Output the (X, Y) coordinate of the center of the cell containing the given text.  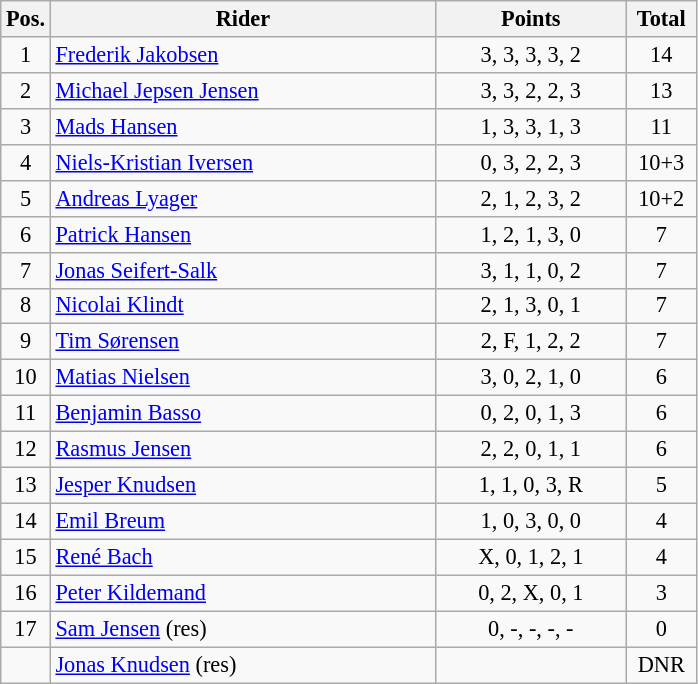
Michael Jepsen Jensen (242, 90)
16 (26, 593)
2, F, 1, 2, 2 (531, 342)
3, 1, 1, 0, 2 (531, 270)
10+2 (661, 198)
10 (26, 378)
1, 0, 3, 0, 0 (531, 521)
Benjamin Basso (242, 414)
Pos. (26, 19)
Rider (242, 19)
9 (26, 342)
0, -, -, -, - (531, 629)
Andreas Lyager (242, 198)
2, 2, 0, 1, 1 (531, 450)
3, 0, 2, 1, 0 (531, 378)
Rasmus Jensen (242, 450)
DNR (661, 665)
2 (26, 90)
0, 2, 0, 1, 3 (531, 414)
Tim Sørensen (242, 342)
3, 3, 2, 2, 3 (531, 90)
Sam Jensen (res) (242, 629)
Mads Hansen (242, 126)
Patrick Hansen (242, 234)
Jesper Knudsen (242, 485)
8 (26, 306)
0, 3, 2, 2, 3 (531, 162)
René Bach (242, 557)
Emil Breum (242, 521)
Niels-Kristian Iversen (242, 162)
Jonas Knudsen (res) (242, 665)
2, 1, 2, 3, 2 (531, 198)
1, 3, 3, 1, 3 (531, 126)
Jonas Seifert-Salk (242, 270)
2, 1, 3, 0, 1 (531, 306)
Total (661, 19)
15 (26, 557)
Matias Nielsen (242, 378)
X, 0, 1, 2, 1 (531, 557)
17 (26, 629)
1, 1, 0, 3, R (531, 485)
Peter Kildemand (242, 593)
Frederik Jakobsen (242, 55)
10+3 (661, 162)
1 (26, 55)
12 (26, 450)
Nicolai Klindt (242, 306)
Points (531, 19)
1, 2, 1, 3, 0 (531, 234)
3, 3, 3, 3, 2 (531, 55)
0 (661, 629)
0, 2, X, 0, 1 (531, 593)
